Provide the (X, Y) coordinate of the cell's center where the given text is located.  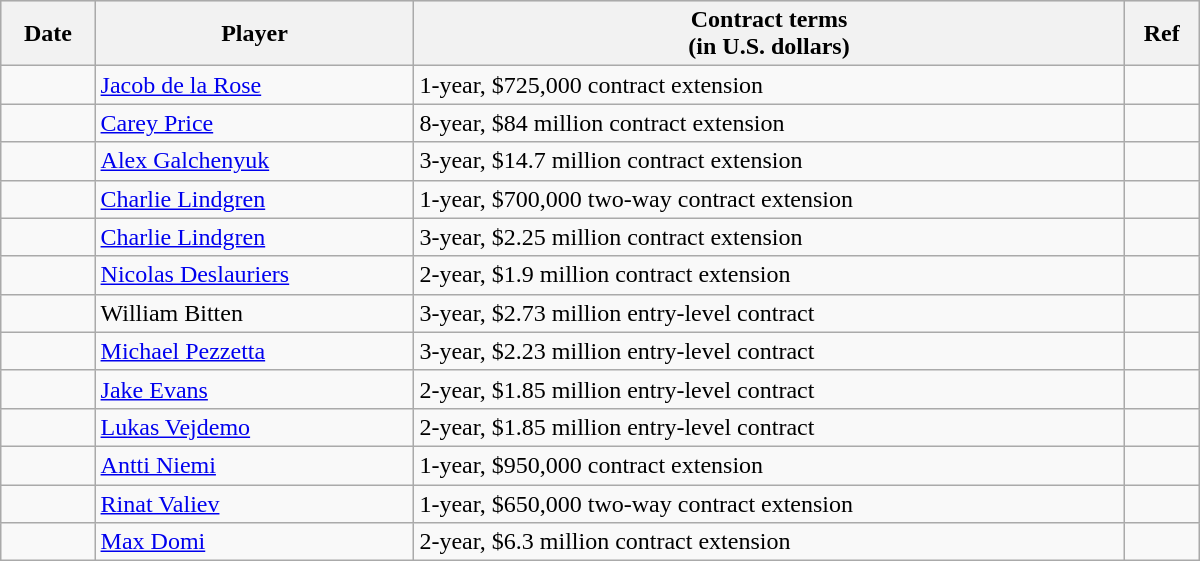
Jake Evans (254, 389)
William Bitten (254, 313)
Nicolas Deslauriers (254, 275)
1-year, $700,000 two-way contract extension (769, 199)
1-year, $950,000 contract extension (769, 465)
3-year, $2.73 million entry-level contract (769, 313)
Player (254, 34)
Carey Price (254, 123)
1-year, $650,000 two-way contract extension (769, 503)
2-year, $1.9 million contract extension (769, 275)
8-year, $84 million contract extension (769, 123)
Jacob de la Rose (254, 85)
Rinat Valiev (254, 503)
Lukas Vejdemo (254, 427)
Alex Galchenyuk (254, 161)
3-year, $2.25 million contract extension (769, 237)
1-year, $725,000 contract extension (769, 85)
2-year, $6.3 million contract extension (769, 542)
Michael Pezzetta (254, 351)
Ref (1162, 34)
Date (48, 34)
Antti Niemi (254, 465)
Max Domi (254, 542)
Contract terms(in U.S. dollars) (769, 34)
3-year, $14.7 million contract extension (769, 161)
3-year, $2.23 million entry-level contract (769, 351)
